Locate the cell with the specified text and output its (x, y) center coordinate. 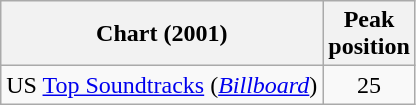
Chart (2001) (162, 34)
Peakposition (369, 34)
25 (369, 85)
US Top Soundtracks (Billboard) (162, 85)
